Output the [X, Y] coordinate of the center of the cell containing the given text.  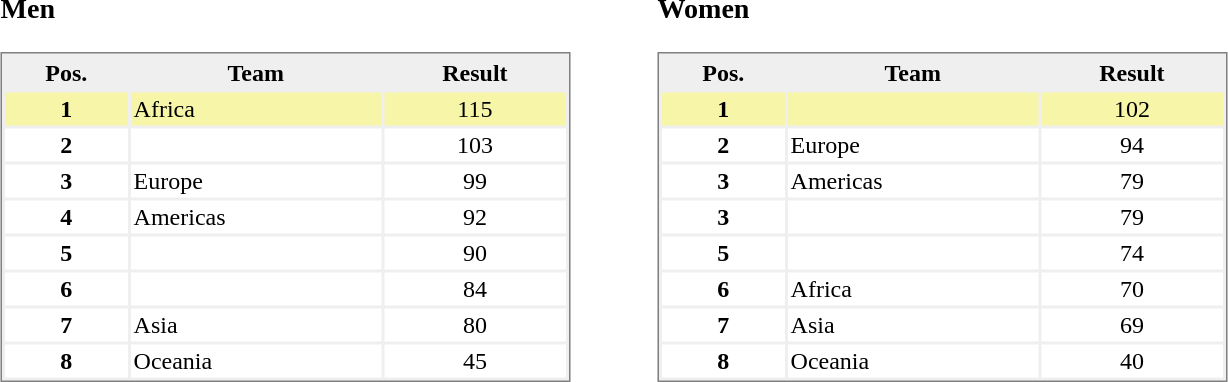
4 [66, 218]
74 [1132, 254]
69 [1132, 326]
103 [475, 146]
40 [1132, 362]
84 [475, 290]
45 [475, 362]
70 [1132, 290]
80 [475, 326]
115 [475, 110]
90 [475, 254]
94 [1132, 146]
92 [475, 218]
99 [475, 182]
102 [1132, 110]
